Locate the cell with the specified text and output its [X, Y] center coordinate. 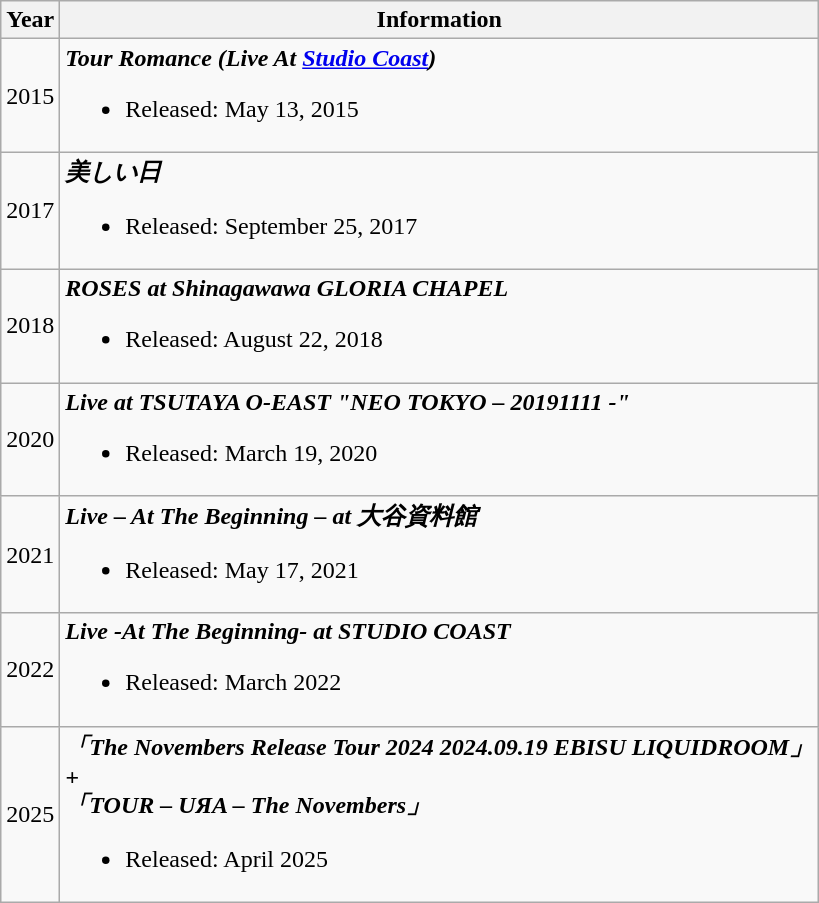
2015 [30, 96]
「The Novembers Release Tour 2024 2024.09.19 EBISU LIQUIDROOM」+「TOUR – UЯA – The Novembers」Released: April 2025 [440, 814]
ROSES at Shinagawawa GLORIA CHAPELReleased: August 22, 2018 [440, 326]
美しい日Released: September 25, 2017 [440, 211]
Live at TSUTAYA O-EAST "NEO TOKYO – 20191111 -"Released: March 19, 2020 [440, 438]
2018 [30, 326]
Live -At The Beginning- at STUDIO COASTReleased: March 2022 [440, 670]
2025 [30, 814]
Information [440, 20]
2020 [30, 438]
2021 [30, 555]
Live – At The Beginning – at 大谷資料館Released: May 17, 2021 [440, 555]
Tour Romance (Live At Studio Coast)Released: May 13, 2015 [440, 96]
2022 [30, 670]
2017 [30, 211]
Year [30, 20]
